For the text-containing cell, return its midpoint in [X, Y] coordinate format. 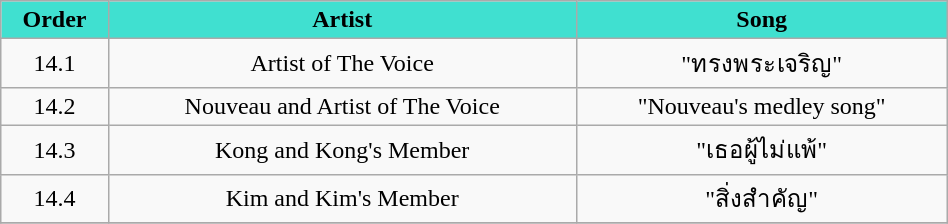
Artist of The Voice [342, 64]
Kim and Kim's Member [342, 198]
Nouveau and Artist of The Voice [342, 106]
"เธอผู้ไม่แพ้" [762, 150]
"สิ่งสำคัญ" [762, 198]
Kong and Kong's Member [342, 150]
14.2 [55, 106]
Artist [342, 20]
"ทรงพระเจริญ" [762, 64]
Order [55, 20]
14.4 [55, 198]
14.1 [55, 64]
14.3 [55, 150]
"Nouveau's medley song" [762, 106]
Song [762, 20]
